Pinpoint the cell where the given text exists, returning its (x, y) midpoint coordinate. 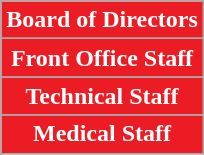
Medical Staff (102, 134)
Technical Staff (102, 96)
Board of Directors (102, 20)
Front Office Staff (102, 58)
